Identify which cell holds the provided text, then report its [X, Y] central coordinate. 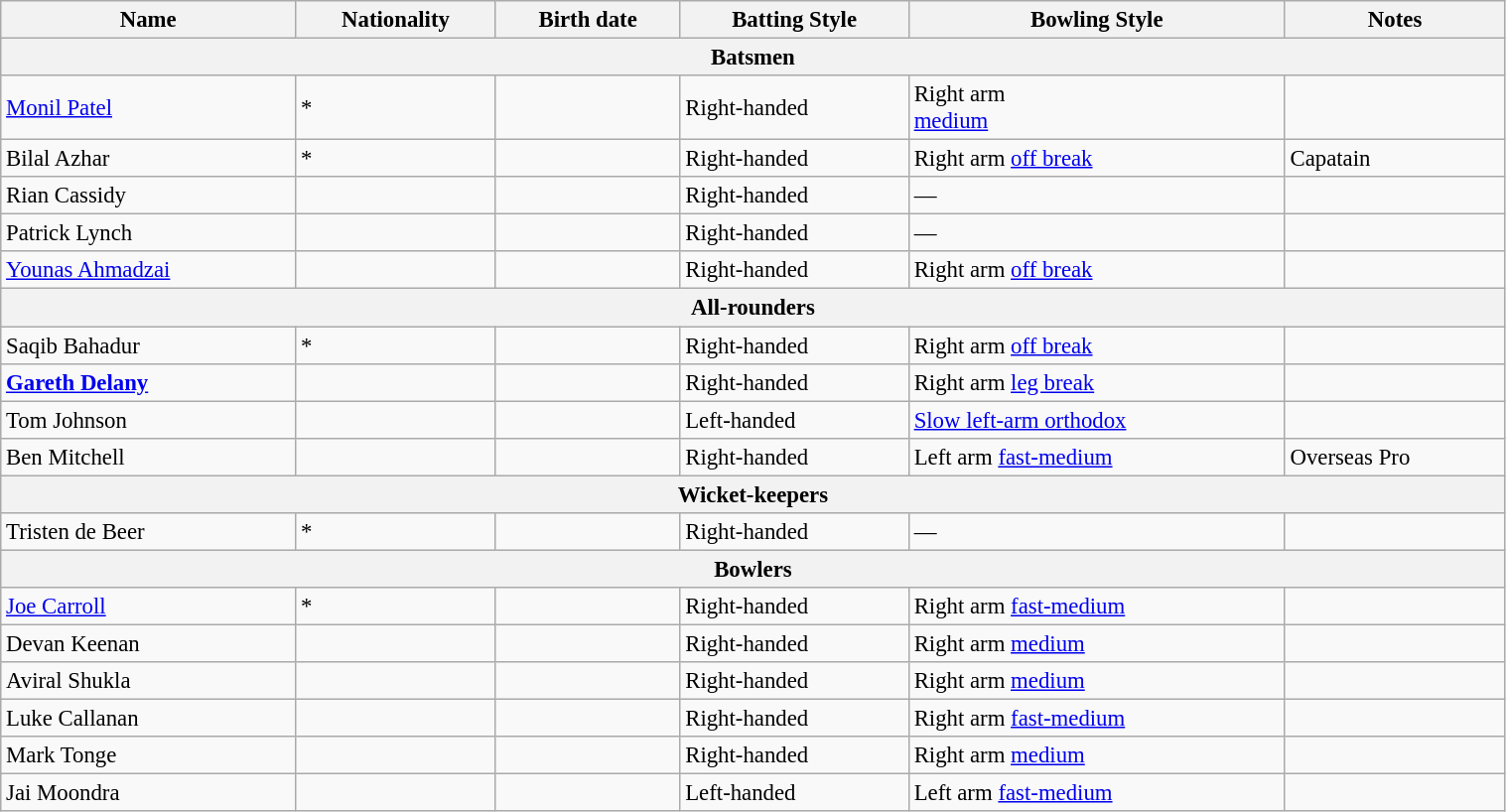
All-rounders [753, 308]
Bowlers [753, 569]
Birth date [588, 20]
Patrick Lynch [149, 233]
Slow left-arm orthodox [1096, 420]
Overseas Pro [1395, 457]
Luke Callanan [149, 719]
Joe Carroll [149, 607]
Nationality [396, 20]
Notes [1395, 20]
Wicket-keepers [753, 494]
Right armmedium [1096, 107]
Tristen de Beer [149, 532]
Bowling Style [1096, 20]
Gareth Delany [149, 382]
Right arm leg break [1096, 382]
Jai Moondra [149, 793]
Ben Mitchell [149, 457]
Batsmen [753, 58]
Capatain [1395, 159]
Tom Johnson [149, 420]
Devan Keenan [149, 643]
Mark Tonge [149, 755]
Aviral Shukla [149, 681]
Rian Cassidy [149, 196]
Batting Style [794, 20]
Saqib Bahadur [149, 345]
Name [149, 20]
Monil Patel [149, 107]
Bilal Azhar [149, 159]
Younas Ahmadzai [149, 271]
